Pinpoint the cell where the given text exists, returning its (X, Y) midpoint coordinate. 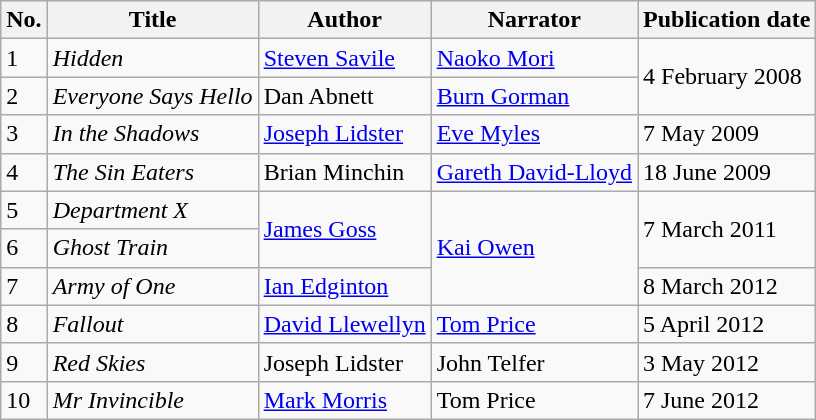
In the Shadows (152, 134)
Brian Minchin (344, 172)
18 June 2009 (727, 172)
4 (24, 172)
Eve Myles (534, 134)
David Llewellyn (344, 324)
Title (152, 20)
Red Skies (152, 362)
Everyone Says Hello (152, 96)
Hidden (152, 58)
9 (24, 362)
The Sin Eaters (152, 172)
5 (24, 210)
Narrator (534, 20)
Naoko Mori (534, 58)
Publication date (727, 20)
2 (24, 96)
Steven Savile (344, 58)
Kai Owen (534, 248)
Ghost Train (152, 248)
3 (24, 134)
8 (24, 324)
John Telfer (534, 362)
1 (24, 58)
Author (344, 20)
No. (24, 20)
4 February 2008 (727, 77)
Department X (152, 210)
James Goss (344, 229)
3 May 2012 (727, 362)
5 April 2012 (727, 324)
Army of One (152, 286)
Dan Abnett (344, 96)
Gareth David-Lloyd (534, 172)
10 (24, 400)
7 May 2009 (727, 134)
7 March 2011 (727, 229)
6 (24, 248)
Fallout (152, 324)
7 (24, 286)
Mr Invincible (152, 400)
Ian Edginton (344, 286)
Burn Gorman (534, 96)
Mark Morris (344, 400)
7 June 2012 (727, 400)
8 March 2012 (727, 286)
